For the text-containing cell, return its midpoint in (x, y) coordinate format. 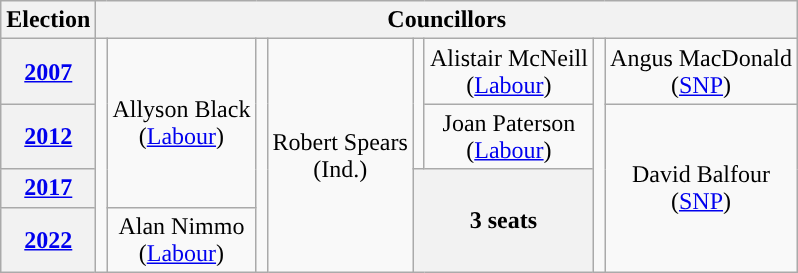
Councillors (447, 20)
Robert Spears(Ind.) (340, 156)
Alistair McNeill(Labour) (508, 72)
2022 (48, 240)
2017 (48, 188)
David Balfour(SNP) (702, 188)
Angus MacDonald(SNP) (702, 72)
Election (48, 20)
2012 (48, 136)
Allyson Black(Labour) (182, 123)
Joan Paterson(Labour) (508, 136)
2007 (48, 72)
3 seats (503, 220)
Alan Nimmo(Labour) (182, 240)
